For the text-containing cell, return its midpoint in (X, Y) coordinate format. 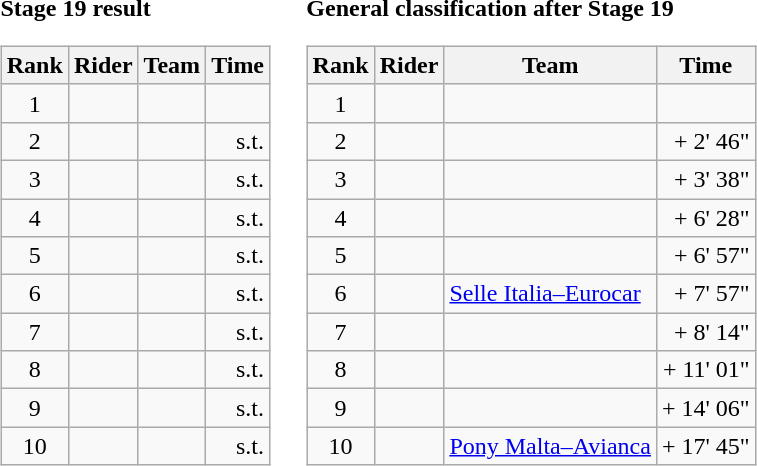
+ 7' 57" (706, 294)
+ 6' 57" (706, 256)
Pony Malta–Avianca (550, 446)
+ 2' 46" (706, 141)
Selle Italia–Eurocar (550, 294)
+ 17' 45" (706, 446)
+ 11' 01" (706, 370)
+ 8' 14" (706, 332)
+ 14' 06" (706, 408)
+ 6' 28" (706, 217)
+ 3' 38" (706, 179)
